Output the [X, Y] coordinate of the center of the cell containing the given text.  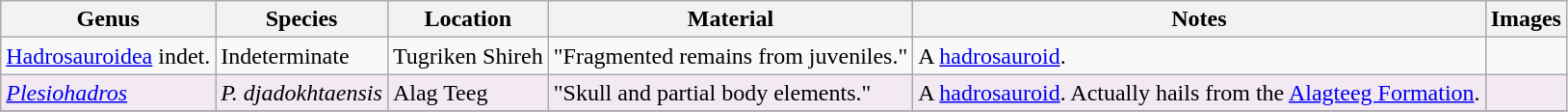
"Fragmented remains from juveniles." [730, 56]
A hadrosauroid. [1199, 56]
Indeterminate [302, 56]
Species [302, 19]
Hadrosauroidea indet. [108, 56]
A hadrosauroid. Actually hails from the Alagteeg Formation. [1199, 93]
Images [1526, 19]
Material [730, 19]
Plesiohadros [108, 93]
Location [468, 19]
Tugriken Shireh [468, 56]
Genus [108, 19]
Notes [1199, 19]
Alag Teeg [468, 93]
P. djadokhtaensis [302, 93]
"Skull and partial body elements." [730, 93]
